Identify which cell holds the provided text, then report its [X, Y] central coordinate. 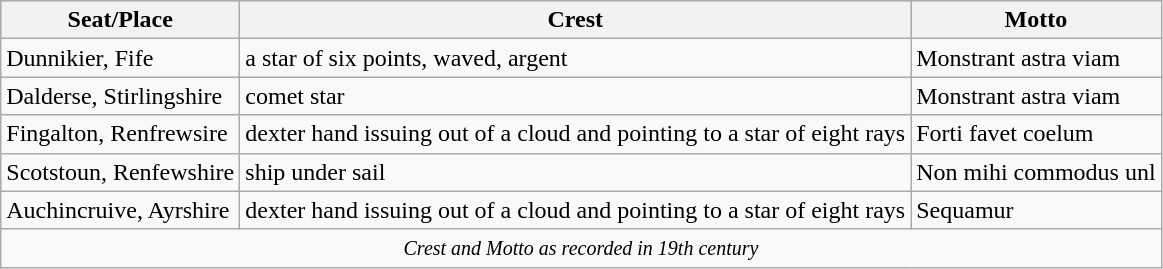
ship under sail [576, 172]
Motto [1036, 20]
Dunnikier, Fife [120, 58]
a star of six points, waved, argent [576, 58]
Scotstoun, Renfewshire [120, 172]
Auchincruive, Ayrshire [120, 210]
Forti favet coelum [1036, 134]
Dalderse, Stirlingshire [120, 96]
Seat/Place [120, 20]
Crest and Motto as recorded in 19th century [581, 248]
Fingalton, Renfrewsire [120, 134]
Non mihi commodus unl [1036, 172]
comet star [576, 96]
Sequamur [1036, 210]
Crest [576, 20]
